From the cell containing the given text, extract its center point as (X, Y) coordinate. 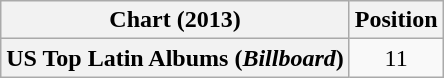
Position (396, 20)
Chart (2013) (176, 20)
US Top Latin Albums (Billboard) (176, 58)
11 (396, 58)
